Return the (x, y) coordinate for the center point of the cell that contains the specified text.  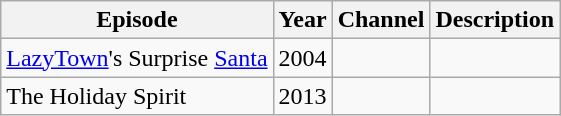
The Holiday Spirit (137, 96)
Episode (137, 20)
Year (302, 20)
LazyTown's Surprise Santa (137, 58)
2004 (302, 58)
Description (495, 20)
Channel (381, 20)
2013 (302, 96)
